Provide the [X, Y] coordinate of the cell's center where the given text is located.  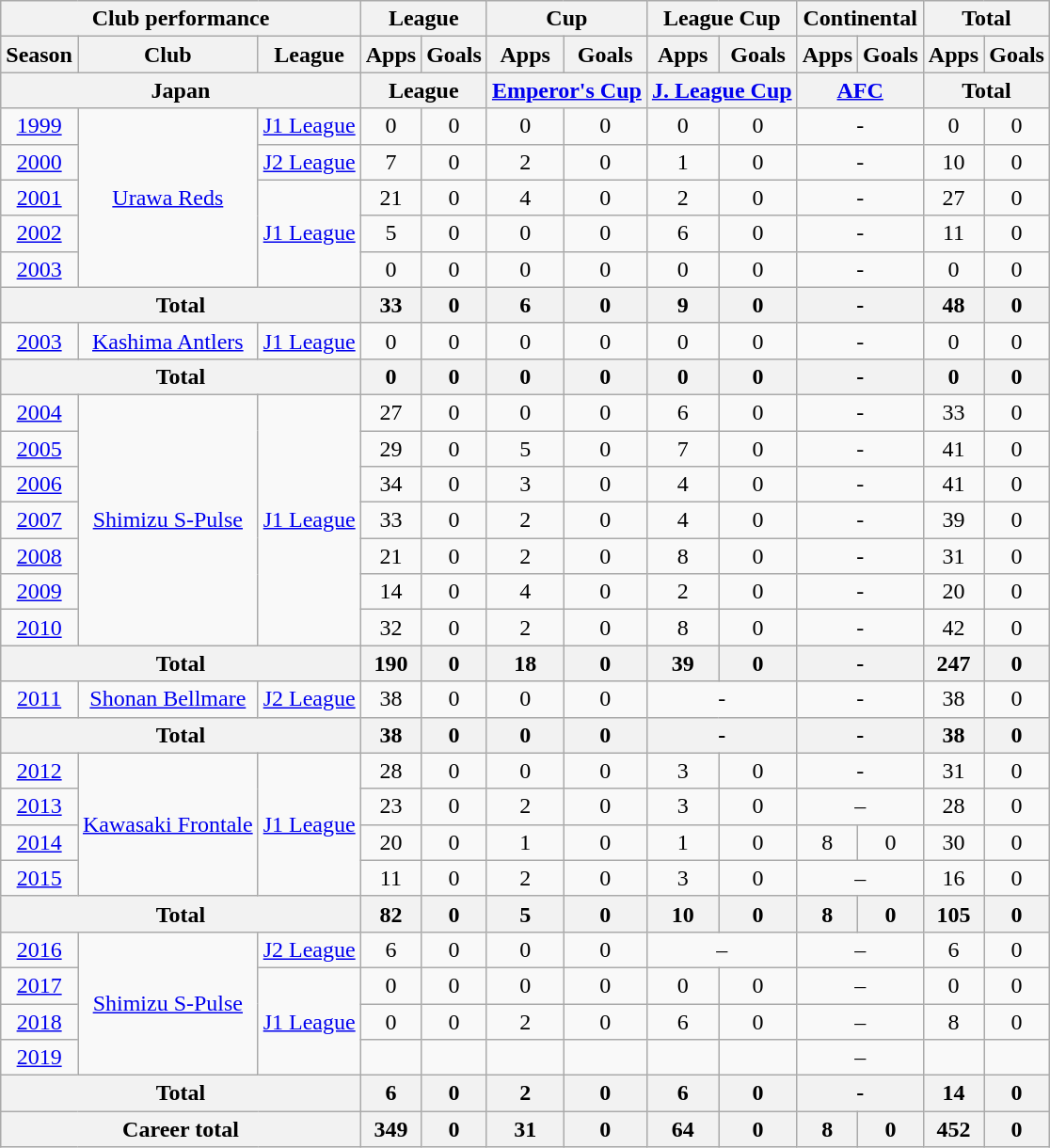
League Cup [722, 19]
32 [390, 628]
2002 [40, 233]
2019 [40, 1058]
18 [525, 663]
9 [683, 305]
Shonan Bellmare [167, 699]
2010 [40, 628]
2009 [40, 592]
Urawa Reds [167, 198]
16 [953, 878]
23 [390, 806]
Continental [860, 19]
2007 [40, 520]
2001 [40, 198]
349 [390, 1129]
2018 [40, 1021]
AFC [860, 90]
2005 [40, 449]
Kawasaki Frontale [167, 824]
2013 [40, 806]
48 [953, 305]
29 [390, 449]
2014 [40, 842]
2017 [40, 985]
190 [390, 663]
30 [953, 842]
2015 [40, 878]
Kashima Antlers [167, 341]
Japan [181, 90]
64 [683, 1129]
Career total [181, 1129]
2000 [40, 162]
2008 [40, 556]
2006 [40, 485]
105 [953, 914]
Club performance [181, 19]
Club [167, 55]
Cup [566, 19]
247 [953, 663]
82 [390, 914]
Season [40, 55]
2012 [40, 771]
1999 [40, 126]
J. League Cup [722, 90]
2004 [40, 412]
34 [390, 485]
452 [953, 1129]
42 [953, 628]
Emperor's Cup [566, 90]
2016 [40, 949]
2011 [40, 699]
